Pinpoint the cell where the given text exists, returning its (x, y) midpoint coordinate. 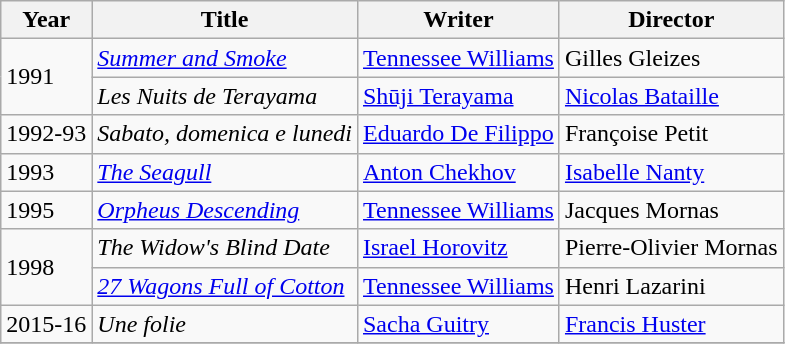
Anton Chekhov (458, 172)
Francis Huster (671, 324)
Isabelle Nanty (671, 172)
Les Nuits de Terayama (225, 96)
Françoise Petit (671, 134)
1991 (46, 77)
Title (225, 20)
1998 (46, 267)
Pierre-Olivier Mornas (671, 248)
Une folie (225, 324)
Director (671, 20)
Orpheus Descending (225, 210)
Eduardo De Filippo (458, 134)
Summer and Smoke (225, 58)
Jacques Mornas (671, 210)
The Widow's Blind Date (225, 248)
Year (46, 20)
1995 (46, 210)
2015-16 (46, 324)
Sabato, domenica e lunedi (225, 134)
Gilles Gleizes (671, 58)
The Seagull (225, 172)
Nicolas Bataille (671, 96)
1993 (46, 172)
Writer (458, 20)
Shūji Terayama (458, 96)
Sacha Guitry (458, 324)
Israel Horovitz (458, 248)
1992-93 (46, 134)
27 Wagons Full of Cotton (225, 286)
Henri Lazarini (671, 286)
